Locate the cell with the specified text and output its (X, Y) center coordinate. 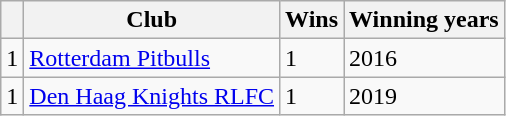
2019 (424, 96)
Rotterdam Pitbulls (152, 58)
2016 (424, 58)
Den Haag Knights RLFC (152, 96)
Winning years (424, 20)
Wins (312, 20)
Club (152, 20)
